Capture the cell that displays the provided text and extract its [x, y] central coordinate. 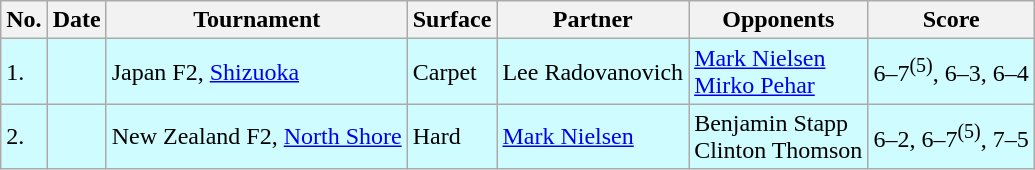
Surface [452, 20]
Tournament [256, 20]
Mark Nielsen [593, 136]
6–7(5), 6–3, 6–4 [951, 72]
Date [76, 20]
No. [24, 20]
1. [24, 72]
Score [951, 20]
Hard [452, 136]
Benjamin Stapp Clinton Thomson [778, 136]
Partner [593, 20]
Japan F2, Shizuoka [256, 72]
Carpet [452, 72]
New Zealand F2, North Shore [256, 136]
Lee Radovanovich [593, 72]
6–2, 6–7(5), 7–5 [951, 136]
Opponents [778, 20]
Mark Nielsen Mirko Pehar [778, 72]
2. [24, 136]
